Pinpoint the cell where the given text exists, returning its (x, y) midpoint coordinate. 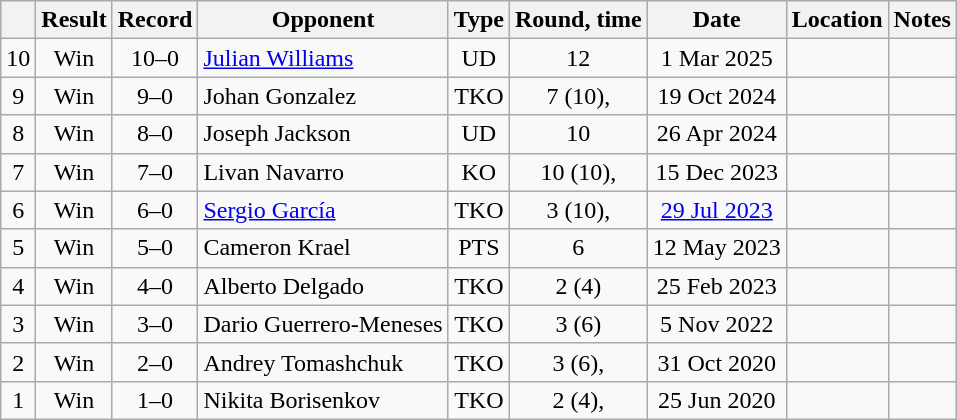
1 (18, 400)
Cameron Krael (323, 248)
19 Oct 2024 (716, 96)
5 Nov 2022 (716, 324)
Andrey Tomashchuk (323, 362)
4–0 (155, 286)
9–0 (155, 96)
Type (478, 20)
8 (18, 134)
3 (6), (579, 362)
3 (10), (579, 210)
29 Jul 2023 (716, 210)
Result (74, 20)
Julian Williams (323, 58)
2–0 (155, 362)
Round, time (579, 20)
10–0 (155, 58)
7 (10), (579, 96)
Nikita Borisenkov (323, 400)
15 Dec 2023 (716, 172)
1 Mar 2025 (716, 58)
31 Oct 2020 (716, 362)
Notes (922, 20)
12 (579, 58)
Opponent (323, 20)
26 Apr 2024 (716, 134)
Joseph Jackson (323, 134)
4 (18, 286)
2 (4), (579, 400)
7 (18, 172)
12 May 2023 (716, 248)
2 (18, 362)
25 Jun 2020 (716, 400)
PTS (478, 248)
10 (10), (579, 172)
KO (478, 172)
9 (18, 96)
1–0 (155, 400)
7–0 (155, 172)
5–0 (155, 248)
3 (6) (579, 324)
8–0 (155, 134)
Livan Navarro (323, 172)
Sergio García (323, 210)
Alberto Delgado (323, 286)
Dario Guerrero-Meneses (323, 324)
6–0 (155, 210)
Date (716, 20)
3–0 (155, 324)
5 (18, 248)
2 (4) (579, 286)
Record (155, 20)
Location (837, 20)
3 (18, 324)
Johan Gonzalez (323, 96)
25 Feb 2023 (716, 286)
